Determine the (x, y) coordinate at the center of the cell enclosing the given text.  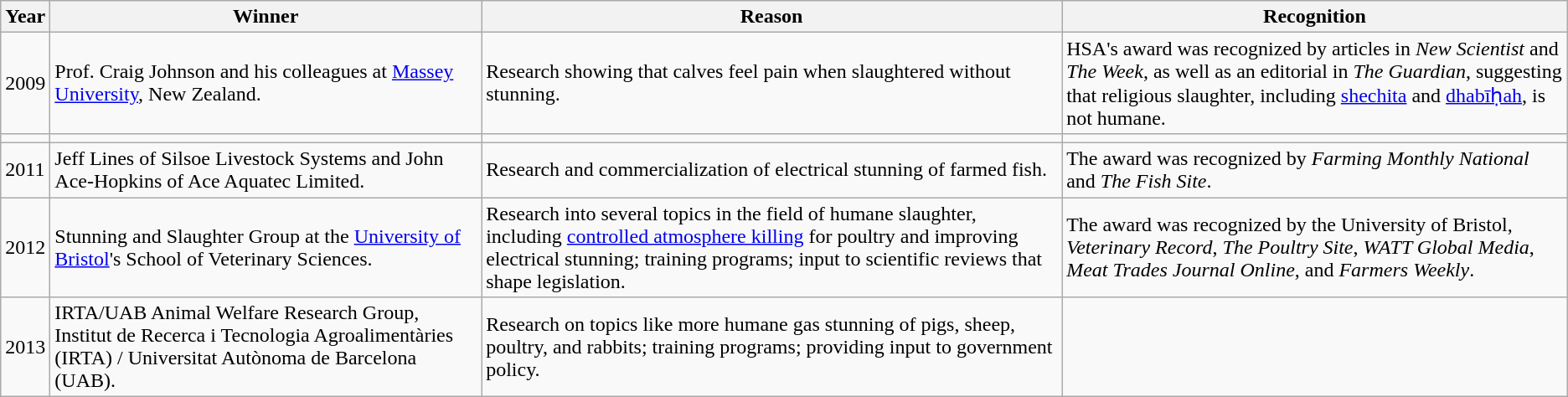
2011 (25, 169)
2013 (25, 347)
Stunning and Slaughter Group at the University of Bristol's School of Veterinary Sciences. (266, 248)
Reason (772, 17)
Winner (266, 17)
2009 (25, 84)
Research and commercialization of electrical stunning of farmed fish. (772, 169)
Recognition (1315, 17)
Jeff Lines of Silsoe Livestock Systems and John Ace-Hopkins of Ace Aquatec Limited. (266, 169)
Research on topics like more humane gas stunning of pigs, sheep, poultry, and rabbits; training programs; providing input to government policy. (772, 347)
Year (25, 17)
2012 (25, 248)
The award was recognized by Farming Monthly National and The Fish Site. (1315, 169)
Research showing that calves feel pain when slaughtered without stunning. (772, 84)
IRTA/UAB Animal Welfare Research Group, Institut de Recerca i Tecnologia Agroalimentàries (IRTA) / Universitat Autònoma de Barcelona (UAB). (266, 347)
Prof. Craig Johnson and his colleagues at Massey University, New Zealand. (266, 84)
